Output the [X, Y] coordinate of the center of the cell containing the given text.  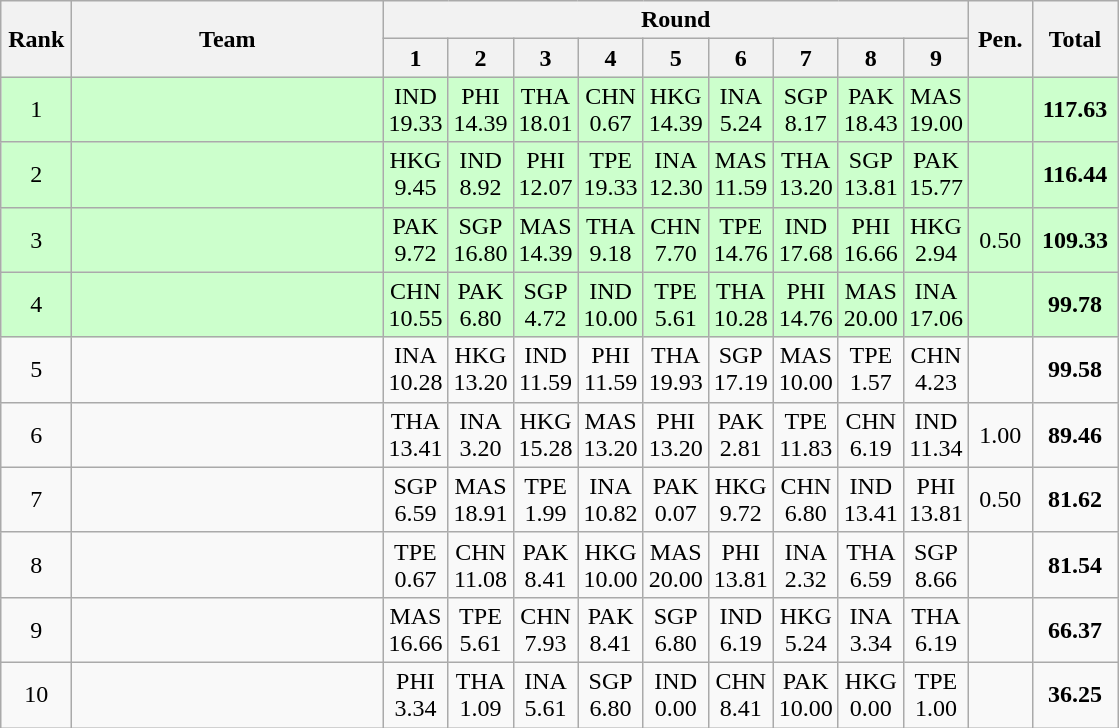
PAK18.43 [870, 110]
INA3.20 [480, 434]
INA5.61 [546, 694]
MAS19.00 [936, 110]
Pen. [1000, 39]
MAS10.00 [806, 370]
HKG9.45 [416, 174]
HKG14.39 [676, 110]
SGP8.17 [806, 110]
CHN4.23 [936, 370]
81.62 [1075, 500]
IND11.59 [546, 370]
INA12.30 [676, 174]
INA3.34 [870, 630]
36.25 [1075, 694]
66.37 [1075, 630]
TPE1.99 [546, 500]
99.78 [1075, 304]
SGP4.72 [546, 304]
THA1.09 [480, 694]
IND0.00 [676, 694]
TPE14.76 [740, 240]
116.44 [1075, 174]
INA10.28 [416, 370]
PAK6.80 [480, 304]
THA13.20 [806, 174]
HKG15.28 [546, 434]
THA6.19 [936, 630]
81.54 [1075, 564]
IND10.00 [610, 304]
HKG9.72 [740, 500]
CHN7.93 [546, 630]
99.58 [1075, 370]
INA10.82 [610, 500]
TPE1.57 [870, 370]
SGP8.66 [936, 564]
CHN8.41 [740, 694]
PAK15.77 [936, 174]
PAK10.00 [806, 694]
HKG10.00 [610, 564]
Team [228, 39]
PHI3.34 [416, 694]
MAS16.66 [416, 630]
PAK0.07 [676, 500]
CHN11.08 [480, 564]
INA2.32 [806, 564]
SGP13.81 [870, 174]
MAS13.20 [610, 434]
109.33 [1075, 240]
117.63 [1075, 110]
PHI12.07 [546, 174]
CHN6.19 [870, 434]
MAS14.39 [546, 240]
SGP17.19 [740, 370]
TPE1.00 [936, 694]
PHI11.59 [610, 370]
Round [676, 20]
THA13.41 [416, 434]
MAS11.59 [740, 174]
PAK2.81 [740, 434]
MAS18.91 [480, 500]
PHI14.39 [480, 110]
IND6.19 [740, 630]
THA9.18 [610, 240]
HKG13.20 [480, 370]
CHN0.67 [610, 110]
IND13.41 [870, 500]
HKG0.00 [870, 694]
PHI13.20 [676, 434]
IND8.92 [480, 174]
Rank [36, 39]
IND19.33 [416, 110]
10 [36, 694]
INA5.24 [740, 110]
PHI14.76 [806, 304]
CHN6.80 [806, 500]
1.00 [1000, 434]
TPE0.67 [416, 564]
SGP16.80 [480, 240]
CHN10.55 [416, 304]
HKG2.94 [936, 240]
TPE11.83 [806, 434]
SGP6.59 [416, 500]
THA18.01 [546, 110]
Total [1075, 39]
THA19.93 [676, 370]
IND11.34 [936, 434]
THA6.59 [870, 564]
PHI16.66 [870, 240]
PAK9.72 [416, 240]
THA10.28 [740, 304]
INA17.06 [936, 304]
IND17.68 [806, 240]
89.46 [1075, 434]
CHN7.70 [676, 240]
TPE19.33 [610, 174]
HKG5.24 [806, 630]
